Output the [x, y] coordinate of the center of the cell containing the given text.  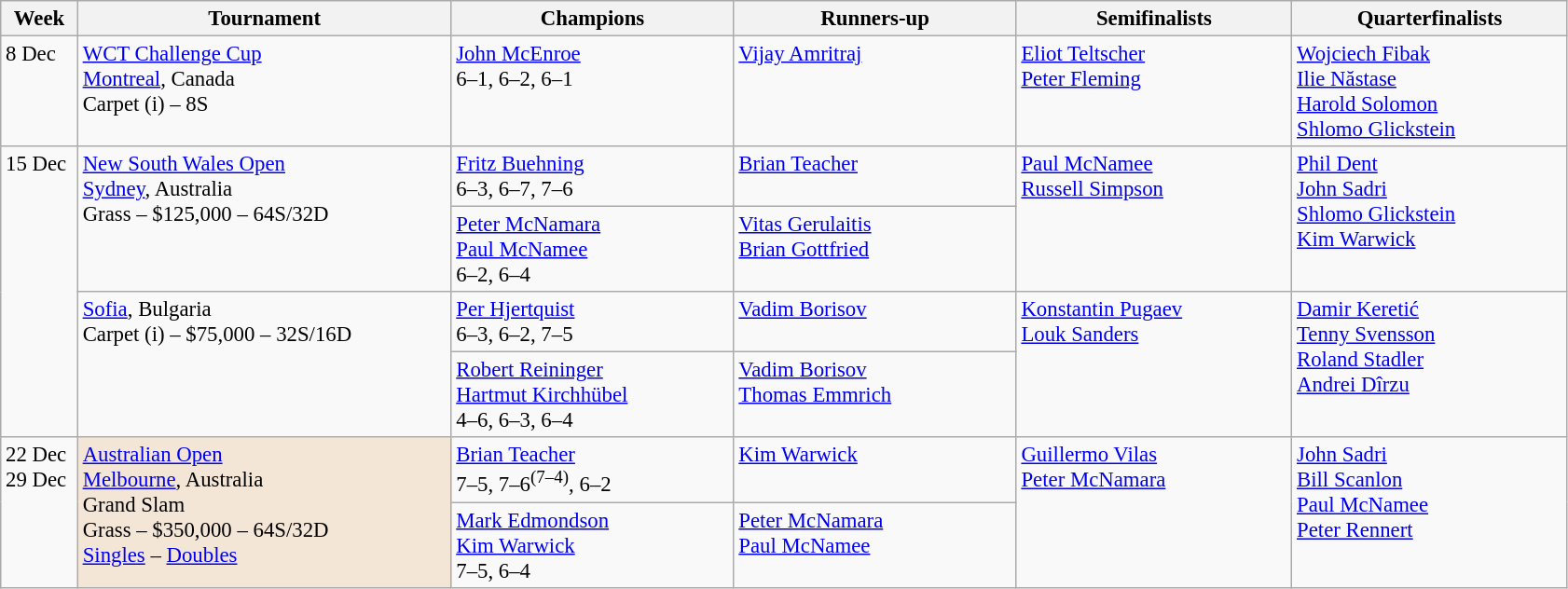
Champions [593, 19]
Paul McNamee Russell Simpson [1154, 219]
Wojciech Fibak Ilie Năstase Harold Solomon Shlomo Glickstein [1430, 91]
Vijay Amritraj [874, 91]
New South Wales Open Sydney, Australia Grass – $125,000 – 64S/32D [265, 219]
Peter McNamara Paul McNamee 6–2, 6–4 [593, 250]
Konstantin Pugaev Louk Sanders [1154, 364]
Fritz Buehning 6–3, 6–7, 7–6 [593, 177]
Sofia, Bulgaria Carpet (i) – $75,000 – 32S/16D [265, 364]
Damir Keretić Tenny Svensson Roland Stadler Andrei Dîrzu [1430, 364]
Vadim Borisov [874, 322]
Mark Edmondson Kim Warwick 7–5, 6–4 [593, 545]
Robert Reininger Hartmut Kirchhübel 4–6, 6–3, 6–4 [593, 395]
22 Dec29 Dec [39, 513]
Brian Teacher 7–5, 7–6(7–4), 6–2 [593, 470]
Peter McNamara Paul McNamee [874, 545]
Phil Dent John Sadri Shlomo Glickstein Kim Warwick [1430, 219]
Vadim Borisov Thomas Emmrich [874, 395]
15 Dec [39, 292]
John McEnroe 6–1, 6–2, 6–1 [593, 91]
Vitas Gerulaitis Brian Gottfried [874, 250]
Week [39, 19]
Brian Teacher [874, 177]
Per Hjertquist 6–3, 6–2, 7–5 [593, 322]
Runners-up [874, 19]
WCT Challenge Cup Montreal, Canada Carpet (i) – 8S [265, 91]
Quarterfinalists [1430, 19]
John Sadri Bill Scanlon Paul McNamee Peter Rennert [1430, 513]
8 Dec [39, 91]
Guillermo Vilas Peter McNamara [1154, 513]
Semifinalists [1154, 19]
Tournament [265, 19]
Kim Warwick [874, 470]
Australian Open Melbourne, Australia Grand Slam Grass – $350,000 – 64S/32D Singles – Doubles [265, 513]
Eliot Teltscher Peter Fleming [1154, 91]
